Determine the [x, y] coordinate at the center of the cell enclosing the given text.  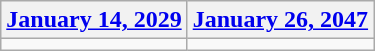
January 14, 2029 [94, 20]
January 26, 2047 [280, 20]
